Scan for the cell matching the given text and deliver its (X, Y) coordinate at center. 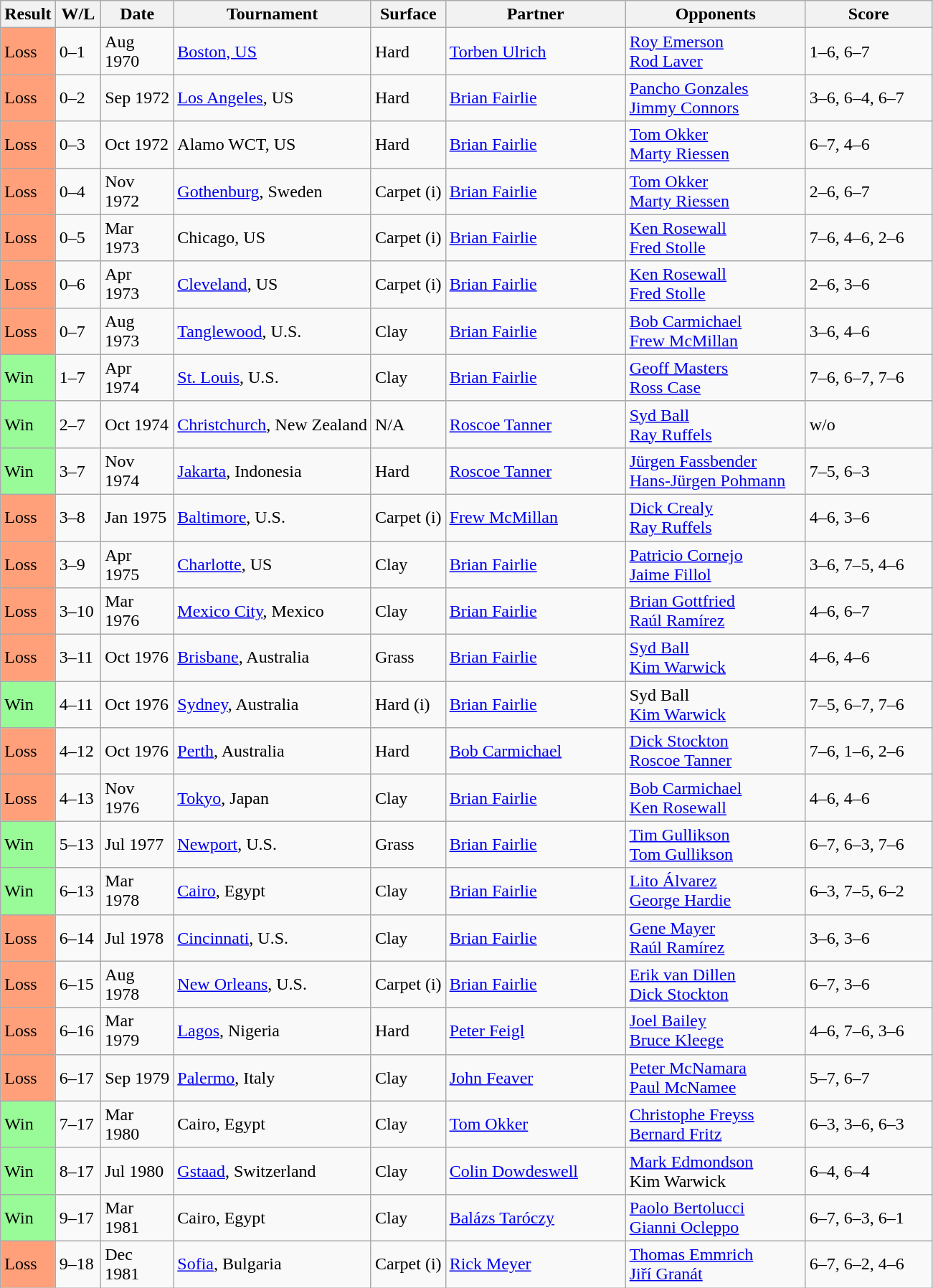
Jürgen Fassbender Hans-Jürgen Pohmann (716, 470)
1–6, 6–7 (868, 52)
Chicago, US (273, 238)
Pancho Gonzales Jimmy Connors (716, 98)
0–7 (78, 331)
Gothenburg, Sweden (273, 191)
Christophe Freyss Bernard Fritz (716, 1124)
3–9 (78, 564)
Lagos, Nigeria (273, 1031)
6–7, 3–6 (868, 984)
Tanglewood, U.S. (273, 331)
Torben Ulrich (535, 52)
6–15 (78, 984)
Roy Emerson Rod Laver (716, 52)
Mar 1980 (138, 1124)
Partner (535, 14)
Brisbane, Australia (273, 658)
Jul 1980 (138, 1170)
Gstaad, Switzerland (273, 1170)
7–6, 1–6, 2–6 (868, 752)
Lito Álvarez George Hardie (716, 891)
Alamo WCT, US (273, 145)
0–4 (78, 191)
4–6, 7–6, 3–6 (868, 1031)
3–6, 4–6 (868, 331)
Geoff Masters Ross Case (716, 377)
3–7 (78, 470)
9–17 (78, 1218)
6–3, 3–6, 6–3 (868, 1124)
Baltimore, U.S. (273, 518)
St. Louis, U.S. (273, 377)
6–3, 7–5, 6–2 (868, 891)
5–13 (78, 845)
Erik van Dillen Dick Stockton (716, 984)
Sofia, Bulgaria (273, 1264)
3–6, 3–6 (868, 938)
Tim Gullikson Tom Gullikson (716, 845)
Perth, Australia (273, 752)
Jul 1977 (138, 845)
Paolo Bertolucci Gianni Ocleppo (716, 1218)
Tokyo, Japan (273, 797)
Aug 1973 (138, 331)
Mar 1978 (138, 891)
4–13 (78, 797)
Oct 1972 (138, 145)
Palermo, Italy (273, 1077)
Peter Feigl (535, 1031)
Surface (408, 14)
7–5, 6–3 (868, 470)
6–7, 6–2, 4–6 (868, 1264)
8–17 (78, 1170)
2–6, 6–7 (868, 191)
Opponents (716, 14)
6–7, 6–3, 7–6 (868, 845)
New Orleans, U.S. (273, 984)
Aug 1970 (138, 52)
6–17 (78, 1077)
Mexico City, Mexico (273, 611)
Cincinnati, U.S. (273, 938)
Hard (i) (408, 704)
Score (868, 14)
Apr 1975 (138, 564)
5–7, 6–7 (868, 1077)
7–6, 6–7, 7–6 (868, 377)
3–11 (78, 658)
Jan 1975 (138, 518)
3–10 (78, 611)
4–11 (78, 704)
Apr 1974 (138, 377)
w/o (868, 425)
3–6, 6–4, 6–7 (868, 98)
Nov 1976 (138, 797)
Bob Carmichael Ken Rosewall (716, 797)
Frew McMillan (535, 518)
0–2 (78, 98)
6–7, 4–6 (868, 145)
6–13 (78, 891)
Tournament (273, 14)
N/A (408, 425)
Apr 1973 (138, 284)
Sydney, Australia (273, 704)
4–6, 6–7 (868, 611)
Mar 1976 (138, 611)
9–18 (78, 1264)
Syd Ball Ray Ruffels (716, 425)
Result (28, 14)
6–4, 6–4 (868, 1170)
4–12 (78, 752)
Oct 1974 (138, 425)
Mar 1981 (138, 1218)
Tom Okker (535, 1124)
Mar 1973 (138, 238)
2–6, 3–6 (868, 284)
Jul 1978 (138, 938)
Nov 1972 (138, 191)
Dick Crealy Ray Ruffels (716, 518)
Joel Bailey Bruce Kleege (716, 1031)
Cleveland, US (273, 284)
John Feaver (535, 1077)
0–5 (78, 238)
0–1 (78, 52)
7–6, 4–6, 2–6 (868, 238)
6–7, 6–3, 6–1 (868, 1218)
Peter McNamara Paul McNamee (716, 1077)
7–5, 6–7, 7–6 (868, 704)
W/L (78, 14)
Balázs Taróczy (535, 1218)
Thomas Emmrich Jiří Granát (716, 1264)
Rick Meyer (535, 1264)
Sep 1972 (138, 98)
Patricio Cornejo Jaime Fillol (716, 564)
7–17 (78, 1124)
Christchurch, New Zealand (273, 425)
Bob Carmichael (535, 752)
Aug 1978 (138, 984)
Date (138, 14)
Dec 1981 (138, 1264)
Mark Edmondson Kim Warwick (716, 1170)
Colin Dowdeswell (535, 1170)
Newport, U.S. (273, 845)
0–6 (78, 284)
Charlotte, US (273, 564)
1–7 (78, 377)
Sep 1979 (138, 1077)
Brian Gottfried Raúl Ramírez (716, 611)
Bob Carmichael Frew McMillan (716, 331)
Boston, US (273, 52)
Jakarta, Indonesia (273, 470)
4–6, 3–6 (868, 518)
Dick Stockton Roscoe Tanner (716, 752)
Mar 1979 (138, 1031)
2–7 (78, 425)
6–16 (78, 1031)
3–8 (78, 518)
Gene Mayer Raúl Ramírez (716, 938)
6–14 (78, 938)
Los Angeles, US (273, 98)
Nov 1974 (138, 470)
3–6, 7–5, 4–6 (868, 564)
0–3 (78, 145)
